Scan for the cell matching the given text and deliver its [x, y] coordinate at center. 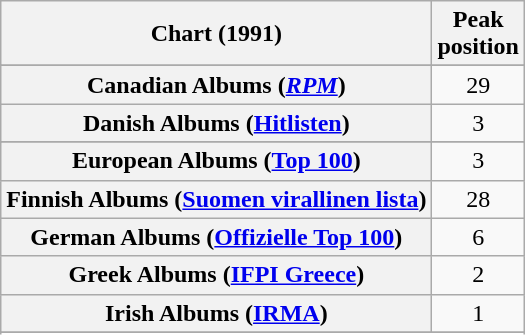
Peakposition [478, 34]
1 [478, 313]
Finnish Albums (Suomen virallinen lista) [216, 199]
Danish Albums (Hitlisten) [216, 123]
Canadian Albums (RPM) [216, 85]
Chart (1991) [216, 34]
6 [478, 237]
29 [478, 85]
28 [478, 199]
Greek Albums (IFPI Greece) [216, 275]
European Albums (Top 100) [216, 161]
2 [478, 275]
German Albums (Offizielle Top 100) [216, 237]
Irish Albums (IRMA) [216, 313]
